Output the (X, Y) coordinate of the center of the cell containing the given text.  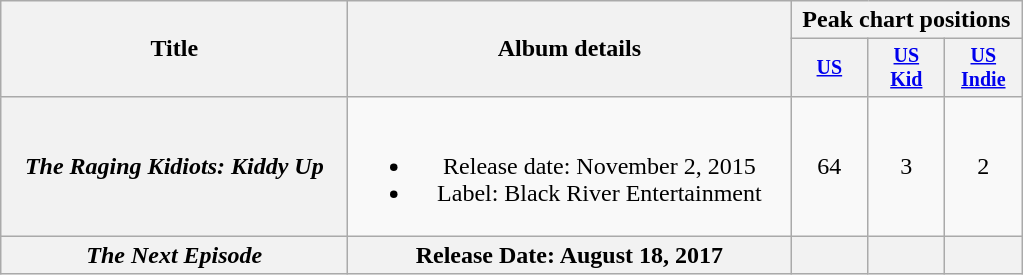
Peak chart positions (906, 20)
2 (984, 166)
Title (174, 49)
US (830, 68)
Release Date: August 18, 2017 (570, 255)
Album details (570, 49)
USIndie (984, 68)
USKid (906, 68)
3 (906, 166)
The Next Episode (174, 255)
Release date: November 2, 2015Label: Black River Entertainment (570, 166)
64 (830, 166)
The Raging Kidiots: Kiddy Up (174, 166)
